Locate the cell with the specified text and output its (X, Y) center coordinate. 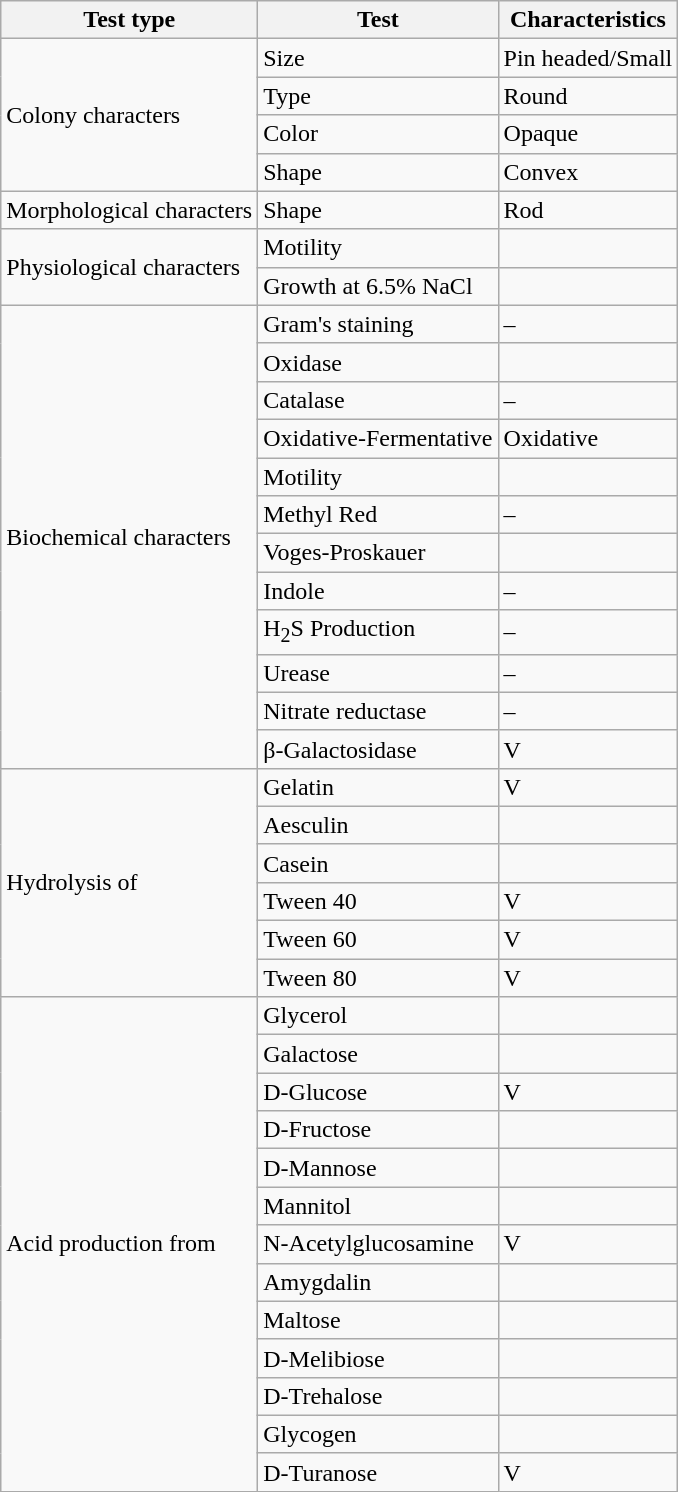
Oxidative-Fermentative (378, 438)
Tween 40 (378, 901)
Acid production from (130, 1244)
D-Melibiose (378, 1358)
Oxidase (378, 362)
Type (378, 96)
D-Fructose (378, 1130)
Tween 60 (378, 940)
D-Turanose (378, 1472)
Physiological characters (130, 267)
Colony characters (130, 115)
Glycerol (378, 1016)
Methyl Red (378, 515)
Characteristics (588, 20)
Nitrate reductase (378, 711)
Galactose (378, 1054)
Opaque (588, 134)
Pin headed/Small (588, 58)
Size (378, 58)
Hydrolysis of (130, 882)
Growth at 6.5% NaCl (378, 286)
Test (378, 20)
D-Glucose (378, 1092)
Biochemical characters (130, 536)
Urease (378, 673)
Morphological characters (130, 210)
Catalase (378, 400)
Gelatin (378, 787)
Color (378, 134)
D-Trehalose (378, 1396)
H2S Production (378, 632)
D-Mannose (378, 1168)
Test type (130, 20)
Rod (588, 210)
Glycogen (378, 1434)
Convex (588, 172)
Aesculin (378, 825)
Gram's staining (378, 324)
N-Acetylglucosamine (378, 1244)
Round (588, 96)
Voges-Proskauer (378, 553)
Tween 80 (378, 978)
β-Galactosidase (378, 749)
Casein (378, 863)
Oxidative (588, 438)
Indole (378, 591)
Amygdalin (378, 1282)
Mannitol (378, 1206)
Maltose (378, 1320)
